Output the [X, Y] coordinate of the center of the cell containing the given text.  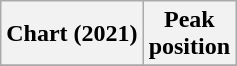
Peakposition [189, 34]
Chart (2021) [72, 34]
